Locate the cell with the specified text and output its (X, Y) center coordinate. 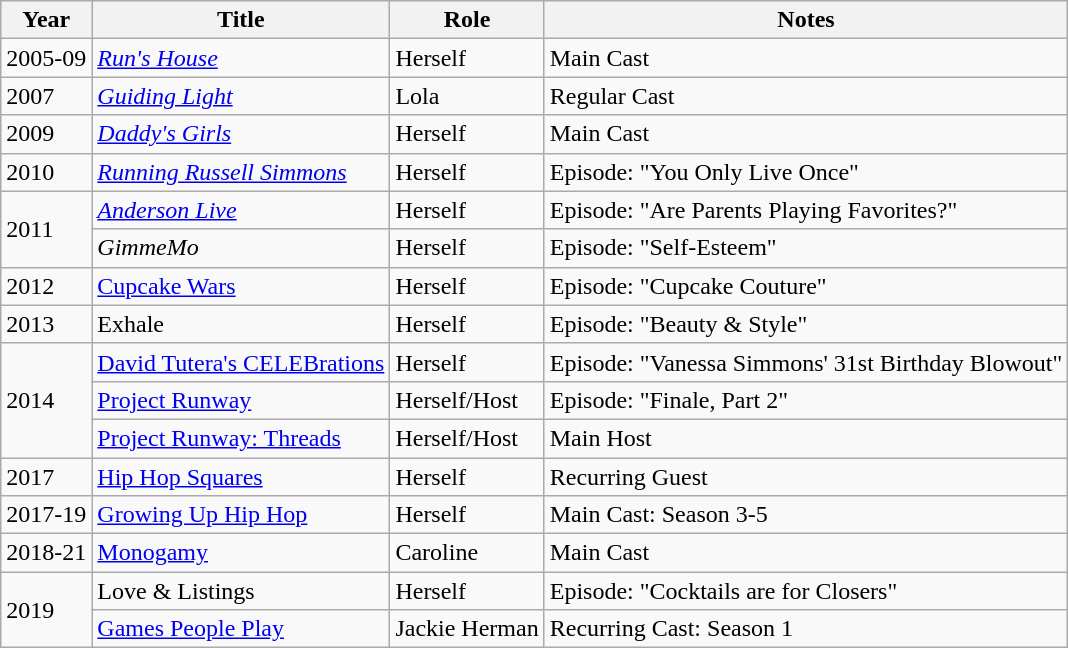
Running Russell Simmons (241, 172)
2012 (46, 286)
Main Cast: Season 3-5 (806, 515)
2013 (46, 324)
Episode: "Cocktails are for Closers" (806, 591)
Episode: "Beauty & Style" (806, 324)
Lola (467, 96)
Episode: "Vanessa Simmons' 31st Birthday Blowout" (806, 362)
Caroline (467, 553)
2009 (46, 134)
Love & Listings (241, 591)
Run's House (241, 58)
GimmeMo (241, 248)
2019 (46, 610)
Episode: "Self-Esteem" (806, 248)
Recurring Cast: Season 1 (806, 629)
Cupcake Wars (241, 286)
2007 (46, 96)
Recurring Guest (806, 477)
Episode: "Finale, Part 2" (806, 400)
Main Host (806, 438)
Episode: "Are Parents Playing Favorites?" (806, 210)
2017 (46, 477)
Project Runway: Threads (241, 438)
Daddy's Girls (241, 134)
2018-21 (46, 553)
2011 (46, 229)
2010 (46, 172)
Project Runway (241, 400)
Title (241, 20)
Monogamy (241, 553)
Anderson Live (241, 210)
2014 (46, 400)
David Tutera's CELEBrations (241, 362)
Episode: "You Only Live Once" (806, 172)
Notes (806, 20)
2017-19 (46, 515)
Episode: "Cupcake Couture" (806, 286)
Role (467, 20)
Games People Play (241, 629)
Jackie Herman (467, 629)
2005-09 (46, 58)
Growing Up Hip Hop (241, 515)
Hip Hop Squares (241, 477)
Guiding Light (241, 96)
Year (46, 20)
Exhale (241, 324)
Regular Cast (806, 96)
